Identify which cell holds the provided text, then report its [X, Y] central coordinate. 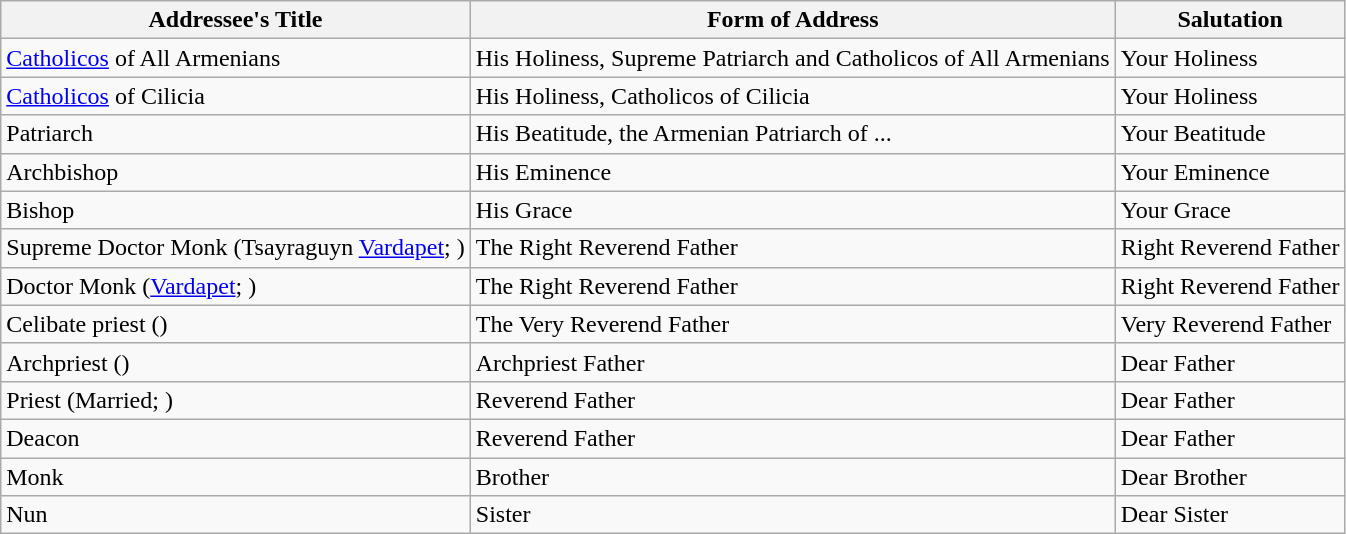
Your Beatitude [1230, 134]
Your Eminence [1230, 172]
Archpriest Father [792, 362]
Dear Sister [1230, 515]
Patriarch [236, 134]
Dear Brother [1230, 477]
Catholicos of Cilicia [236, 96]
His Beatitude, the Armenian Patriarch of ... [792, 134]
Bishop [236, 210]
Very Reverend Father [1230, 324]
Archpriest () [236, 362]
His Grace [792, 210]
Your Grace [1230, 210]
Monk [236, 477]
Priest (Married; ) [236, 400]
Supreme Doctor Monk (Tsayraguyn Vardapet; ) [236, 248]
Deacon [236, 438]
Celibate priest () [236, 324]
Archbishop [236, 172]
Nun [236, 515]
The Very Reverend Father [792, 324]
Form of Address [792, 20]
Addressee's Title [236, 20]
Doctor Monk (Vardapet; ) [236, 286]
Salutation [1230, 20]
Catholicos of All Armenians [236, 58]
Brother [792, 477]
His Holiness, Catholicos of Cilicia [792, 96]
Sister [792, 515]
His Holiness, Supreme Patriarch and Catholicos of All Armenians [792, 58]
His Eminence [792, 172]
